Identify which cell holds the provided text, then report its [x, y] central coordinate. 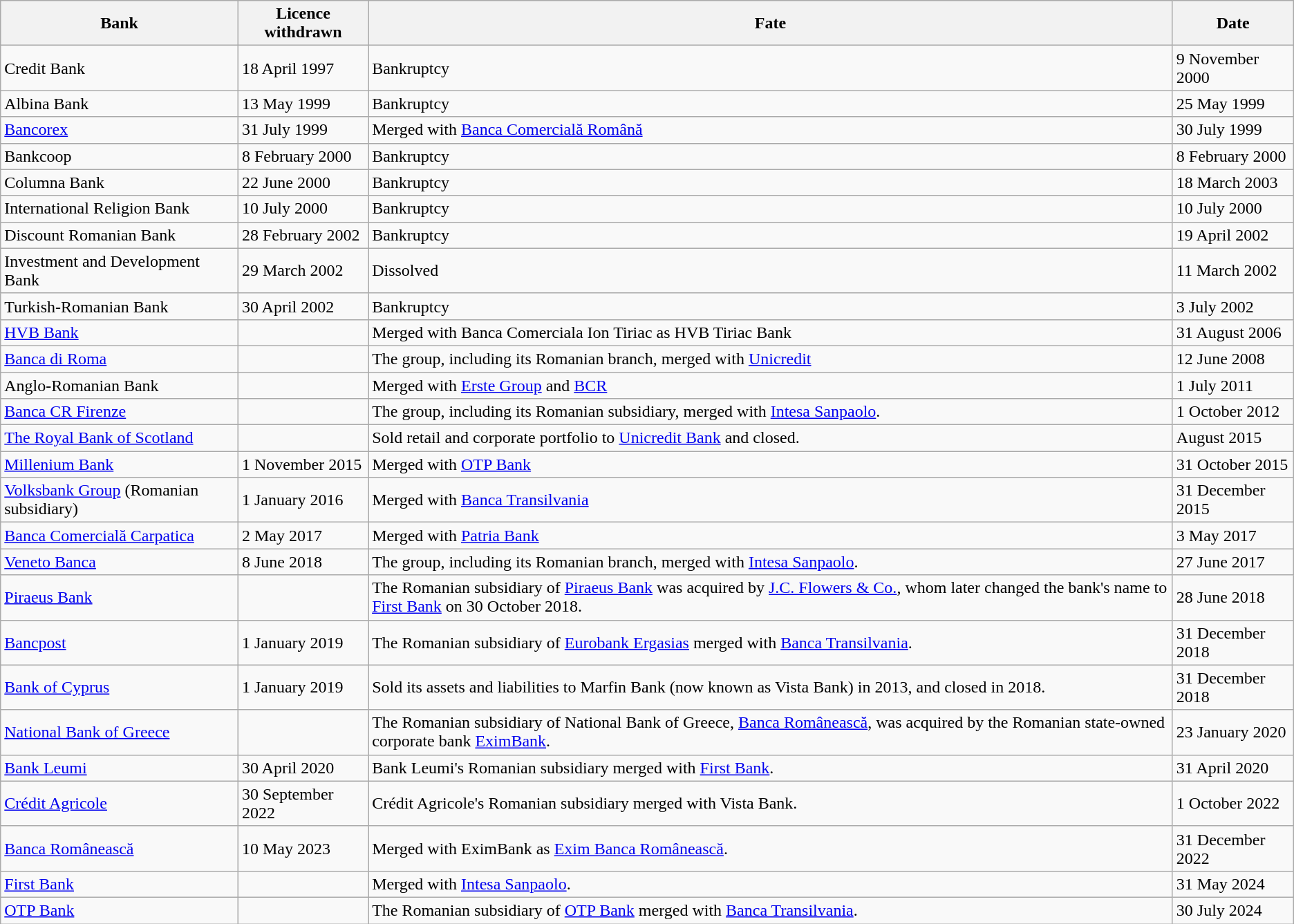
Anglo-Romanian Bank [120, 385]
31 August 2006 [1233, 332]
Investment and Development Bank [120, 271]
Merged with Intesa Sanpaolo. [771, 884]
Merged with Erste Group and BCR [771, 385]
1 January 2016 [303, 500]
The Royal Bank of Scotland [120, 438]
1 July 2011 [1233, 385]
Piraeus Bank [120, 597]
Merged with OTP Bank [771, 464]
31 October 2015 [1233, 464]
Veneto Banca [120, 562]
Sold its assets and liabilities to Marfin Bank (now known as Vista Bank) in 2013, and closed in 2018. [771, 687]
OTP Bank [120, 910]
International Religion Bank [120, 209]
9 November 2000 [1233, 68]
Banca CR Firenze [120, 412]
Dissolved [771, 271]
The Romanian subsidiary of Eurobank Ergasias merged with Banca Transilvania. [771, 643]
First Bank [120, 884]
11 March 2002 [1233, 271]
Bankcoop [120, 156]
Columna Bank [120, 182]
Bancpost [120, 643]
Turkish-Romanian Bank [120, 306]
Banca Românească [120, 849]
National Bank of Greece [120, 733]
HVB Bank [120, 332]
31 May 2024 [1233, 884]
22 June 2000 [303, 182]
Volksbank Group (Romanian subsidiary) [120, 500]
12 June 2008 [1233, 359]
Date [1233, 23]
Crédit Agricole [120, 803]
Millenium Bank [120, 464]
30 July 1999 [1233, 130]
Discount Romanian Bank [120, 235]
Bank [120, 23]
8 June 2018 [303, 562]
10 May 2023 [303, 849]
Banca di Roma [120, 359]
18 April 1997 [303, 68]
30 July 2024 [1233, 910]
30 April 2002 [303, 306]
31 July 1999 [303, 130]
The group, including its Romanian branch, merged with Intesa Sanpaolo. [771, 562]
Licence withdrawn [303, 23]
25 May 1999 [1233, 104]
1 October 2022 [1233, 803]
The group, including its Romanian branch, merged with Unicredit [771, 359]
Merged with EximBank as Exim Banca Românească. [771, 849]
August 2015 [1233, 438]
27 June 2017 [1233, 562]
Albina Bank [120, 104]
31 December 2022 [1233, 849]
Sold retail and corporate portfolio to Unicredit Bank and closed. [771, 438]
Merged with Banca Comerciala Ion Tiriac as HVB Tiriac Bank [771, 332]
Bank Leumi's Romanian subsidiary merged with First Bank. [771, 768]
Bank of Cyprus [120, 687]
Merged with Patria Bank [771, 536]
Fate [771, 23]
2 May 2017 [303, 536]
Credit Bank [120, 68]
Merged with Banca Transilvania [771, 500]
The Romanian subsidiary of OTP Bank merged with Banca Transilvania. [771, 910]
Crédit Agricole's Romanian subsidiary merged with Vista Bank. [771, 803]
31 April 2020 [1233, 768]
28 June 2018 [1233, 597]
23 January 2020 [1233, 733]
1 November 2015 [303, 464]
30 September 2022 [303, 803]
The group, including its Romanian subsidiary, merged with Intesa Sanpaolo. [771, 412]
3 July 2002 [1233, 306]
Banca Comercială Carpatica [120, 536]
The Romanian subsidiary of Piraeus Bank was acquired by J.C. Flowers & Co., whom later changed the bank's name to First Bank on 30 October 2018. [771, 597]
Merged with Banca Comercială Română [771, 130]
13 May 1999 [303, 104]
30 April 2020 [303, 768]
3 May 2017 [1233, 536]
18 March 2003 [1233, 182]
31 December 2015 [1233, 500]
Bank Leumi [120, 768]
19 April 2002 [1233, 235]
29 March 2002 [303, 271]
28 February 2002 [303, 235]
Bancorex [120, 130]
The Romanian subsidiary of National Bank of Greece, Banca Românească, was acquired by the Romanian state-owned corporate bank EximBank. [771, 733]
1 October 2012 [1233, 412]
